Scan for the cell matching the given text and deliver its [x, y] coordinate at center. 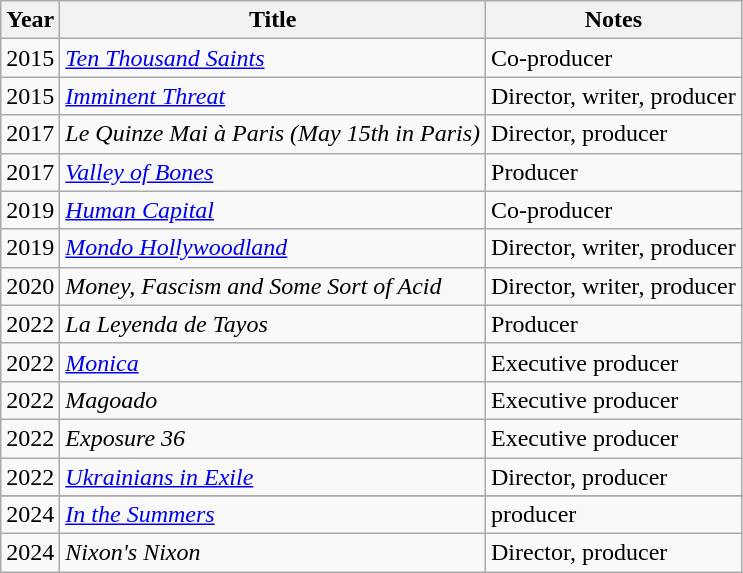
La Leyenda de Tayos [273, 324]
Ukrainians in Exile [273, 477]
Title [273, 20]
Mondo Hollywoodland [273, 248]
Year [30, 20]
Exposure 36 [273, 438]
Ten Thousand Saints [273, 58]
Monica [273, 362]
Le Quinze Mai à Paris (May 15th in Paris) [273, 134]
Imminent Threat [273, 96]
producer [614, 515]
Human Capital [273, 210]
In the Summers [273, 515]
Notes [614, 20]
Nixon's Nixon [273, 553]
Valley of Bones [273, 172]
2020 [30, 286]
Magoado [273, 400]
Money, Fascism and Some Sort of Acid [273, 286]
